Search for the cell housing the specified text and yield its [x, y] center coordinate. 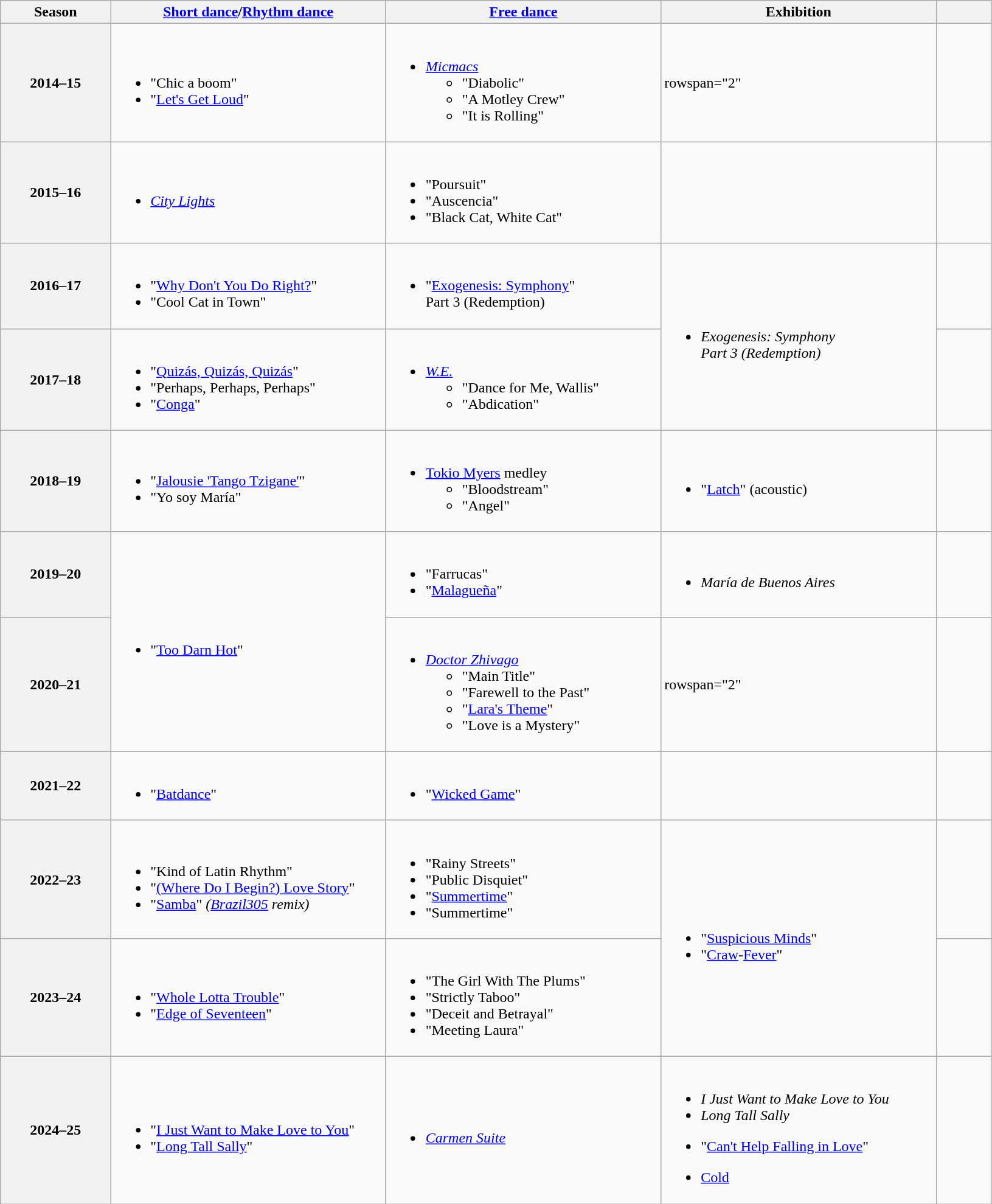
W.E."Dance for Me, Wallis""Abdication" [523, 380]
"Jalousie 'Tango Tzigane'" "Yo soy María" [248, 481]
2016–17 [56, 286]
Short dance/Rhythm dance [248, 12]
"Batdance" [248, 786]
"Whole Lotta Trouble""Edge of Seventeen" [248, 997]
"Kind of Latin Rhythm" "(Where Do I Begin?) Love Story" "Samba" (Brazil305 remix) [248, 879]
Exogenesis: Symphony Part 3 (Redemption) [799, 337]
"Wicked Game" [523, 786]
"Latch" (acoustic) [799, 481]
"Why Don't You Do Right?" "Cool Cat in Town" [248, 286]
2020–21 [56, 684]
Season [56, 12]
Carmen Suite [523, 1130]
Doctor Zhivago"Main Title" "Farewell to the Past""Lara's Theme""Love is a Mystery" [523, 684]
I Just Want to Make Love to YouLong Tall Sally"Can't Help Falling in Love"Cold [799, 1130]
2023–24 [56, 997]
2014–15 [56, 83]
2021–22 [56, 786]
City Lights [248, 192]
2018–19 [56, 481]
"Exogenesis: Symphony"Part 3 (Redemption) [523, 286]
2019–20 [56, 574]
2017–18 [56, 380]
"Quizás, Quizás, Quizás" "Perhaps, Perhaps, Perhaps" "Conga" [248, 380]
"Farrucas""Malagueña" [523, 574]
Exhibition [799, 12]
"Suspicious Minds""Craw-Fever" [799, 938]
"Rainy Streets""Public Disquiet""Summertime""Summertime" [523, 879]
Micmacs"Diabolic""A Motley Crew""It is Rolling" [523, 83]
"I Just Want to Make Love to You""Long Tall Sally" [248, 1130]
"The Girl With The Plums""Strictly Taboo""Deceit and Betrayal""Meeting Laura" [523, 997]
Free dance [523, 12]
María de Buenos Aires [799, 574]
2015–16 [56, 192]
"Too Darn Hot" [248, 641]
2022–23 [56, 879]
"Poursuit""Auscencia""Black Cat, White Cat" [523, 192]
Tokio Myers medley"Bloodstream""Angel" [523, 481]
"Chic a boom" "Let's Get Loud" [248, 83]
2024–25 [56, 1130]
